Locate the cell with the specified text and output its (x, y) center coordinate. 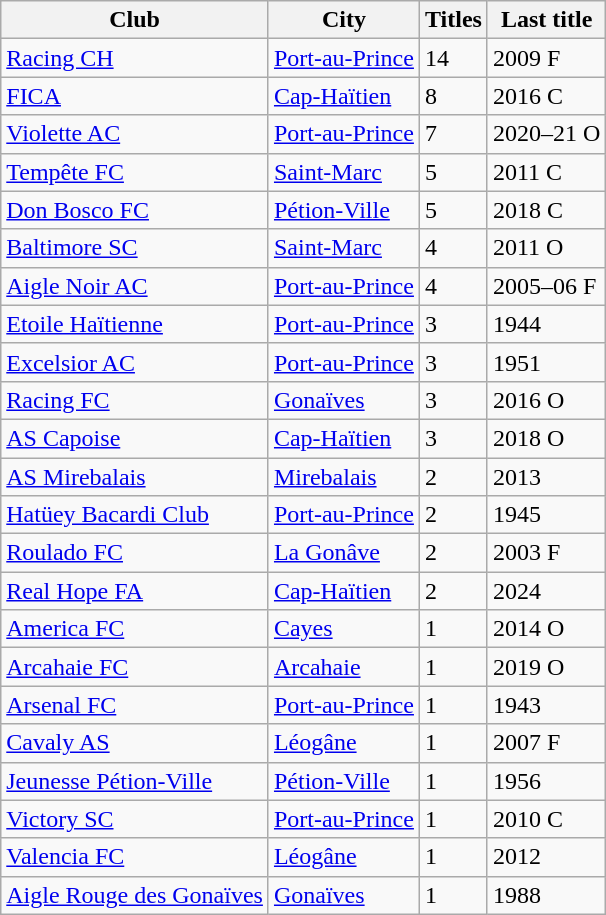
7 (453, 134)
1943 (546, 705)
2018 C (546, 210)
2012 (546, 857)
2011 C (546, 172)
Etoile Haïtienne (135, 324)
8 (453, 96)
FICA (135, 96)
Victory SC (135, 819)
Cavaly AS (135, 743)
2009 F (546, 58)
Violette AC (135, 134)
Last title (546, 20)
Roulado FC (135, 553)
Aigle Noir AC (135, 286)
2020–21 O (546, 134)
2024 (546, 591)
14 (453, 58)
1944 (546, 324)
Don Bosco FC (135, 210)
Jeunesse Pétion-Ville (135, 781)
Mirebalais (344, 477)
City (344, 20)
AS Mirebalais (135, 477)
1988 (546, 895)
2019 O (546, 667)
2014 O (546, 629)
Hatüey Bacardi Club (135, 515)
Racing CH (135, 58)
AS Capoise (135, 438)
1945 (546, 515)
1951 (546, 362)
2011 O (546, 248)
2013 (546, 477)
La Gonâve (344, 553)
Cayes (344, 629)
2007 F (546, 743)
Baltimore SC (135, 248)
Arcahaie (344, 667)
Racing FC (135, 400)
Tempête FC (135, 172)
Arcahaie FC (135, 667)
2003 F (546, 553)
2005–06 F (546, 286)
2018 O (546, 438)
2016 C (546, 96)
Arsenal FC (135, 705)
1956 (546, 781)
2016 O (546, 400)
America FC (135, 629)
Club (135, 20)
Real Hope FA (135, 591)
Excelsior AC (135, 362)
2010 C (546, 819)
Aigle Rouge des Gonaïves (135, 895)
Titles (453, 20)
Valencia FC (135, 857)
